Return [x, y] of the center of cell containing provided text 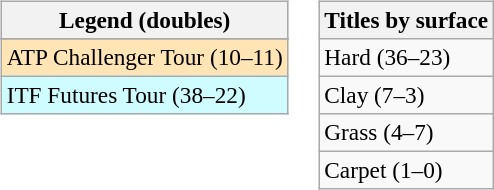
Carpet (1–0) [406, 171]
ATP Challenger Tour (10–11) [144, 57]
Clay (7–3) [406, 95]
Legend (doubles) [144, 20]
Grass (4–7) [406, 133]
Titles by surface [406, 20]
Hard (36–23) [406, 57]
ITF Futures Tour (38–22) [144, 95]
